Output the [X, Y] coordinate of the center of the cell containing the given text.  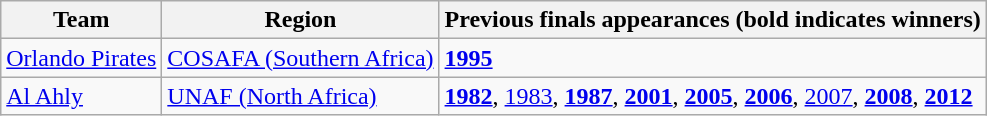
Al Ahly [82, 96]
Orlando Pirates [82, 58]
Team [82, 20]
Previous finals appearances (bold indicates winners) [712, 20]
1982, 1983, 1987, 2001, 2005, 2006, 2007, 2008, 2012 [712, 96]
UNAF (North Africa) [300, 96]
COSAFA (Southern Africa) [300, 58]
Region [300, 20]
1995 [712, 58]
